Locate the cell with the specified text and output its (X, Y) center coordinate. 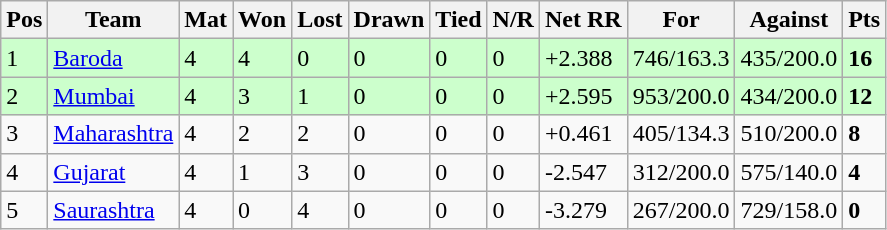
Against (789, 20)
729/158.0 (789, 210)
Drawn (389, 20)
312/200.0 (681, 172)
-3.279 (583, 210)
Gujarat (114, 172)
+2.595 (583, 96)
Maharashtra (114, 134)
N/R (513, 20)
575/140.0 (789, 172)
405/134.3 (681, 134)
Pos (24, 20)
Pts (864, 20)
Mumbai (114, 96)
+0.461 (583, 134)
8 (864, 134)
+2.388 (583, 58)
Lost (320, 20)
5 (24, 210)
953/200.0 (681, 96)
-2.547 (583, 172)
Won (262, 20)
Net RR (583, 20)
Mat (206, 20)
Tied (458, 20)
267/200.0 (681, 210)
Team (114, 20)
16 (864, 58)
Baroda (114, 58)
434/200.0 (789, 96)
746/163.3 (681, 58)
510/200.0 (789, 134)
12 (864, 96)
435/200.0 (789, 58)
Saurashtra (114, 210)
For (681, 20)
